Search for the cell housing the specified text and yield its (x, y) center coordinate. 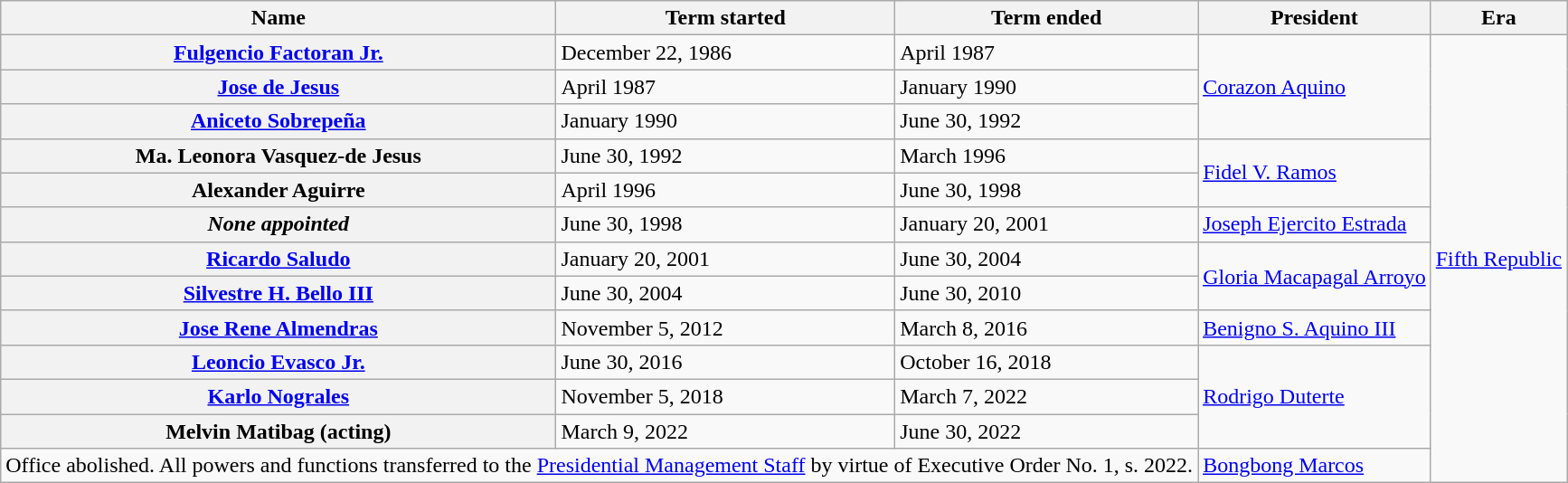
Silvestre H. Bello III (279, 293)
June 30, 2016 (725, 362)
October 16, 2018 (1047, 362)
December 22, 1986 (725, 52)
November 5, 2018 (725, 396)
March 9, 2022 (725, 431)
Ma. Leonora Vasquez-de Jesus (279, 156)
March 7, 2022 (1047, 396)
Alexander Aguirre (279, 190)
Bongbong Marcos (1315, 466)
Corazon Aquino (1315, 87)
Fulgencio Factoran Jr. (279, 52)
Rodrigo Duterte (1315, 396)
June 30, 2022 (1047, 431)
Name (279, 18)
March 8, 2016 (1047, 327)
None appointed (279, 224)
Karlo Nograles (279, 396)
Ricardo Saludo (279, 259)
Gloria Macapagal Arroyo (1315, 276)
Era (1498, 18)
Aniceto Sobrepeña (279, 121)
Melvin Matibag (acting) (279, 431)
Jose Rene Almendras (279, 327)
Term started (725, 18)
March 1996 (1047, 156)
Term ended (1047, 18)
Fidel V. Ramos (1315, 173)
Leoncio Evasco Jr. (279, 362)
Joseph Ejercito Estrada (1315, 224)
Office abolished. All powers and functions transferred to the Presidential Management Staff by virtue of Executive Order No. 1, s. 2022. (600, 466)
President (1315, 18)
Benigno S. Aquino III (1315, 327)
Fifth Republic (1498, 259)
Jose de Jesus (279, 87)
April 1996 (725, 190)
November 5, 2012 (725, 327)
June 30, 2010 (1047, 293)
